Output the [x, y] coordinate of the center of the cell containing the given text.  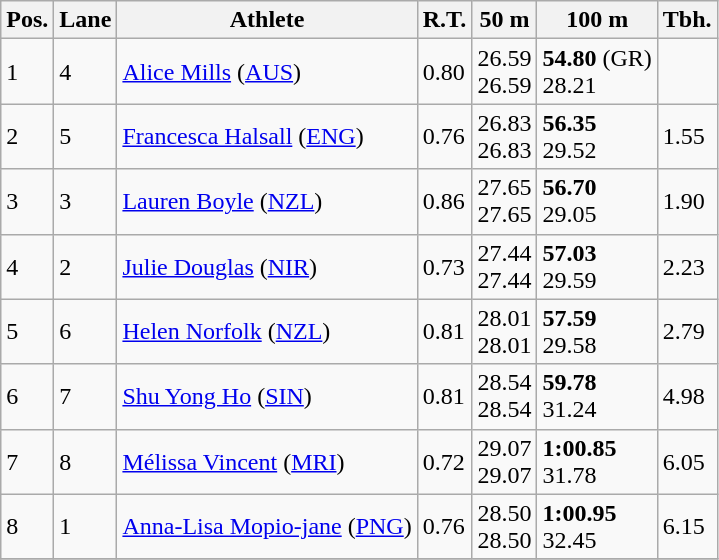
0.80 [444, 72]
1:00.9532.45 [597, 526]
R.T. [444, 20]
6.05 [687, 462]
57.0329.59 [597, 266]
1.90 [687, 202]
28.5428.54 [504, 396]
28.5028.50 [504, 526]
1.55 [687, 136]
50 m [504, 20]
Mélissa Vincent (MRI) [267, 462]
Pos. [28, 20]
Tbh. [687, 20]
0.86 [444, 202]
28.0128.01 [504, 332]
59.7831.24 [597, 396]
Helen Norfolk (NZL) [267, 332]
Athlete [267, 20]
27.4427.44 [504, 266]
0.73 [444, 266]
27.6527.65 [504, 202]
56.7029.05 [597, 202]
Francesca Halsall (ENG) [267, 136]
Lauren Boyle (NZL) [267, 202]
Lane [86, 20]
2.79 [687, 332]
0.72 [444, 462]
26.8326.83 [504, 136]
100 m [597, 20]
56.3529.52 [597, 136]
Alice Mills (AUS) [267, 72]
Anna-Lisa Mopio-jane (PNG) [267, 526]
4.98 [687, 396]
Shu Yong Ho (SIN) [267, 396]
57.5929.58 [597, 332]
1:00.8531.78 [597, 462]
Julie Douglas (NIR) [267, 266]
26.5926.59 [504, 72]
6.15 [687, 526]
2.23 [687, 266]
54.80 (GR)28.21 [597, 72]
29.0729.07 [504, 462]
